Identify which cell holds the provided text, then report its (X, Y) central coordinate. 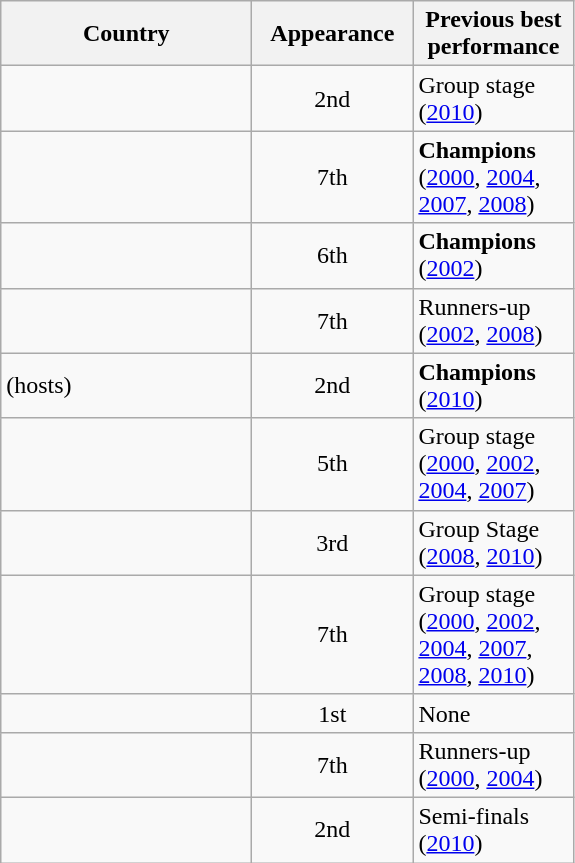
Semi-finals (2010) (494, 830)
Group stage (2000, 2002, 2004, 2007) (494, 464)
Group Stage (2008, 2010) (494, 542)
Country (126, 34)
Champions (2002) (494, 256)
Runners-up (2002, 2008) (494, 320)
Champions (2000, 2004, 2007, 2008) (494, 177)
(hosts) (126, 386)
1st (332, 713)
Appearance (332, 34)
Group stage (2000, 2002, 2004, 2007, 2008, 2010) (494, 634)
Champions (2010) (494, 386)
6th (332, 256)
Group stage (2010) (494, 98)
Runners-up (2000, 2004) (494, 764)
Previous best performance (494, 34)
None (494, 713)
5th (332, 464)
3rd (332, 542)
